Provide the (x, y) coordinate of the cell's center where the given text is located.  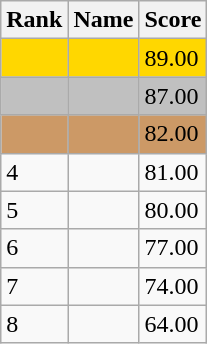
5 (34, 210)
Score (173, 20)
4 (34, 172)
87.00 (173, 96)
6 (34, 248)
8 (34, 324)
89.00 (173, 58)
74.00 (173, 286)
Rank (34, 20)
Name (104, 20)
64.00 (173, 324)
7 (34, 286)
81.00 (173, 172)
80.00 (173, 210)
82.00 (173, 134)
77.00 (173, 248)
